Search for the cell housing the specified text and yield its [x, y] center coordinate. 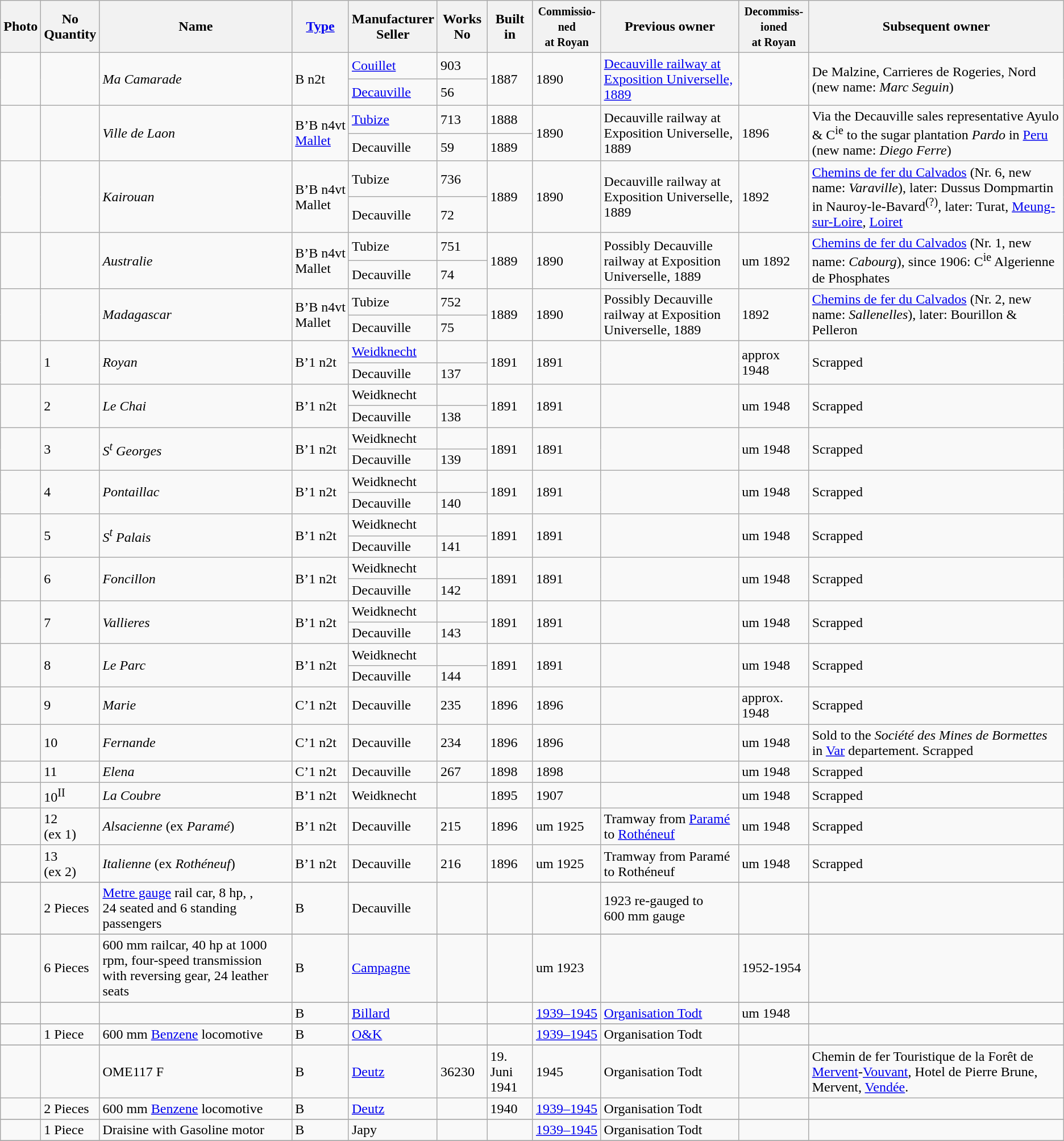
NoQuantity [70, 27]
Chemins de fer du Calvados (Nr. 6, new name: Varaville), later: Dussus Dompmartin in Nauroy-le-Bavard(?), later: Turat, Meung-sur-Loire, Loiret [936, 197]
59 [462, 147]
4 [70, 492]
56 [462, 92]
Campagne [393, 969]
1 [70, 363]
10 [70, 742]
Royan [196, 363]
138 [462, 417]
Le Parc [196, 665]
234 [462, 742]
Ville de Laon [196, 133]
Billard [393, 1013]
143 [462, 633]
1940 [510, 1109]
Sold to the Société des Mines de Bormettes in Var departement. Scrapped [936, 742]
Previous owner [670, 27]
75 [462, 328]
7 [70, 622]
Chemin de fer Touristique de la Forêt de Mervent-Vouvant, Hotel de Pierre Brune, Mervent, Vendée. [936, 1072]
O&K [393, 1035]
Ma Camarade [196, 79]
903 [462, 66]
3 [70, 449]
Kairouan [196, 197]
752 [462, 302]
2 [70, 406]
267 [462, 772]
De Malzine, Carrieres de Rogeries, Nord (new name: Marc Seguin) [936, 79]
Via the Decauville sales representative Ayulo & Cie to the sugar plantation Pardo in Peru (new name: Diego Ferre) [936, 133]
6 [70, 579]
142 [462, 590]
Commis­sio­ned at Royan [567, 27]
5 [70, 536]
Manufacturer Seller [393, 27]
1952-1954 [774, 969]
137 [462, 374]
1887 [510, 79]
Alsacienne (ex Paramé) [196, 827]
19. Juni 1941 [510, 1072]
Metre gauge rail car, 8 hp, , 24 seated and 6 standing passengers [196, 908]
OME117 F [196, 1072]
Japy [393, 1130]
11 [70, 772]
9 [70, 706]
um 1892 [774, 260]
La Coubre [196, 796]
141 [462, 546]
Draisine with Gasoline motor [196, 1130]
736 [462, 179]
1923 re-gauged to 600 mm gauge [670, 908]
1895 [510, 796]
Vallieres [196, 622]
713 [462, 119]
St Palais [196, 536]
Type [321, 27]
74 [462, 274]
139 [462, 460]
13(ex 2) [70, 863]
approx 1948 [774, 363]
235 [462, 706]
Fernande [196, 742]
600 mm railcar, 40 hp at 1000 rpm, four-speed transmission with reversing gear, 24 leather seats [196, 969]
36230 [462, 1072]
Built in [510, 27]
10II [70, 796]
Marie [196, 706]
140 [462, 503]
1945 [567, 1072]
215 [462, 827]
1907 [567, 796]
St Georges [196, 449]
1888 [510, 119]
Photo [20, 27]
Pontaillac [196, 492]
Subsequent owner [936, 27]
Le Chai [196, 406]
Decom­miss­io­ned at Royan [774, 27]
751 [462, 247]
Name [196, 27]
Foncillon [196, 579]
Chemins de fer du Calvados (Nr. 2, new name: Sallenelles), later: Bourillon & Pelleron [936, 315]
Italienne (ex Rothéneuf) [196, 863]
8 [70, 665]
approx. 1948 [774, 706]
B n2t [321, 79]
Chemins de fer du Calvados (Nr. 1, new name: Cabourg), since 1906: Cie Algerienne de Phosphates [936, 260]
144 [462, 677]
Works No [462, 27]
Couillet [393, 66]
Elena [196, 772]
72 [462, 215]
Madagascar [196, 315]
um 1923 [567, 969]
Australie [196, 260]
12(ex 1) [70, 827]
216 [462, 863]
6 Pieces [70, 969]
